Scan for the cell matching the given text and deliver its [x, y] coordinate at center. 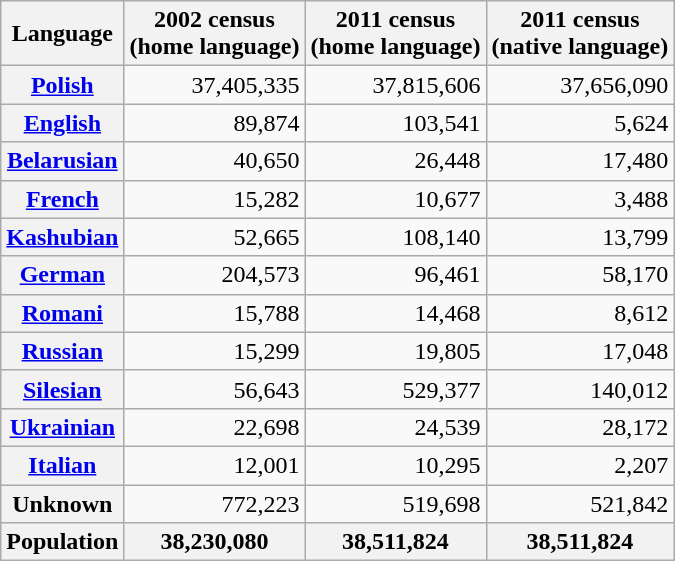
17,048 [580, 351]
2,207 [580, 465]
5,624 [580, 123]
52,665 [214, 237]
24,539 [396, 427]
22,698 [214, 427]
2011 census(home language) [396, 34]
38,230,080 [214, 542]
37,656,090 [580, 85]
10,677 [396, 199]
521,842 [580, 503]
96,461 [396, 275]
2011 census(native language) [580, 34]
Silesian [62, 389]
26,448 [396, 161]
Language [62, 34]
Population [62, 542]
14,468 [396, 313]
37,405,335 [214, 85]
15,282 [214, 199]
37,815,606 [396, 85]
772,223 [214, 503]
13,799 [580, 237]
56,643 [214, 389]
Unknown [62, 503]
12,001 [214, 465]
Romani [62, 313]
140,012 [580, 389]
529,377 [396, 389]
17,480 [580, 161]
3,488 [580, 199]
German [62, 275]
Kashubian [62, 237]
Belarusian [62, 161]
8,612 [580, 313]
15,299 [214, 351]
French [62, 199]
103,541 [396, 123]
204,573 [214, 275]
Polish [62, 85]
40,650 [214, 161]
English [62, 123]
2002 census (home language) [214, 34]
89,874 [214, 123]
19,805 [396, 351]
Ukrainian [62, 427]
Italian [62, 465]
108,140 [396, 237]
28,172 [580, 427]
15,788 [214, 313]
58,170 [580, 275]
519,698 [396, 503]
10,295 [396, 465]
Russian [62, 351]
